Return [X, Y] of the center of cell containing provided text 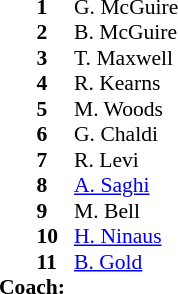
H. Ninaus [126, 237]
G. Chaldi [126, 135]
B. Gold [126, 262]
7 [55, 160]
3 [55, 58]
8 [55, 185]
6 [55, 135]
B. McGuire [126, 33]
R. Kearns [126, 83]
4 [55, 83]
R. Levi [126, 160]
5 [55, 109]
2 [55, 33]
T. Maxwell [126, 58]
10 [55, 237]
11 [55, 262]
M. Woods [126, 109]
9 [55, 211]
M. Bell [126, 211]
A. Saghi [126, 185]
